Capture the cell that displays the provided text and extract its [x, y] central coordinate. 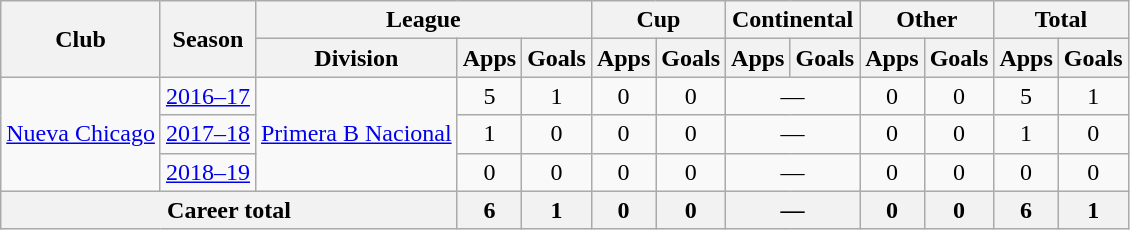
2016–17 [208, 96]
Division [356, 58]
Other [927, 20]
2018–19 [208, 172]
Season [208, 39]
Cup [658, 20]
Nueva Chicago [81, 134]
Continental [793, 20]
2017–18 [208, 134]
Primera B Nacional [356, 134]
League [423, 20]
Club [81, 39]
Career total [229, 210]
Total [1061, 20]
